Return the (x, y) coordinate for the center point of the cell that contains the specified text.  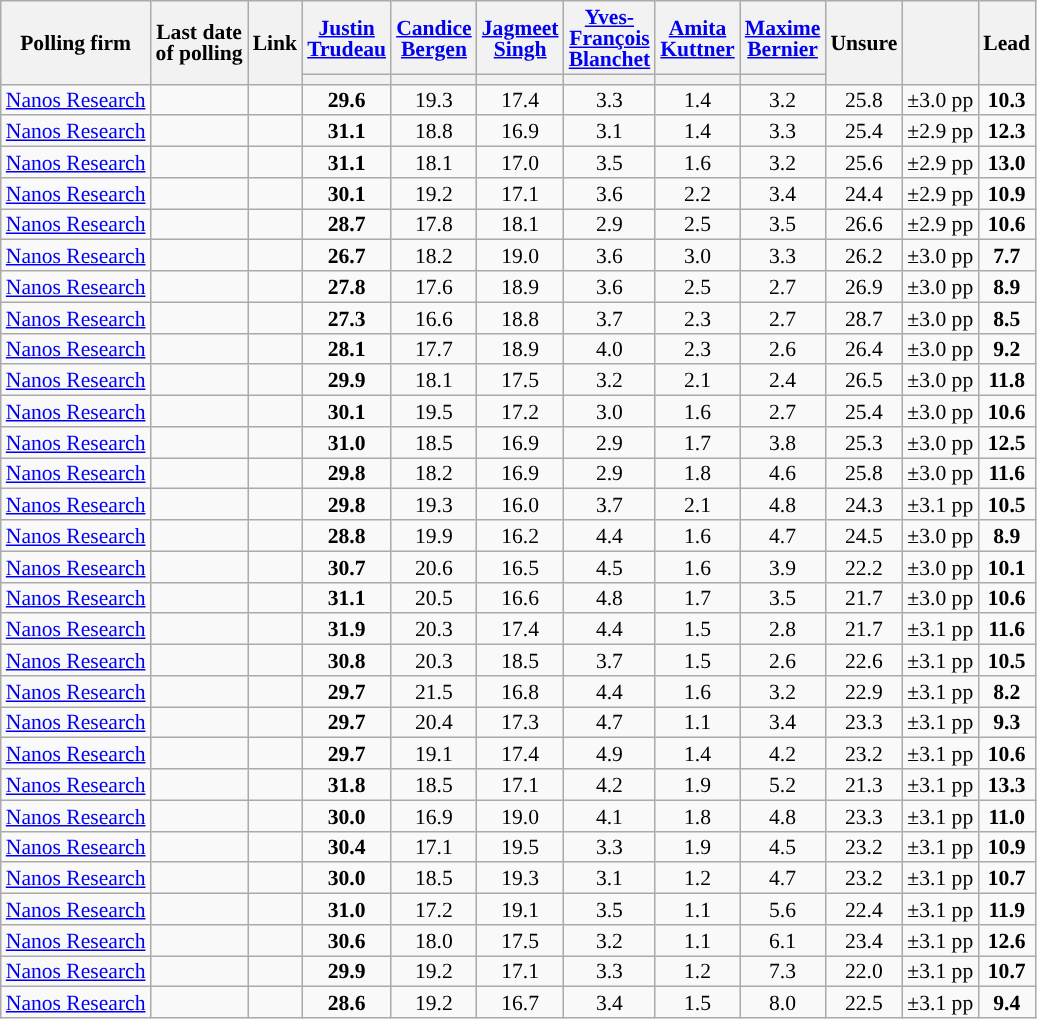
Link (276, 42)
16.2 (520, 536)
Last dateof polling (200, 42)
12.3 (1006, 132)
7.3 (783, 972)
28.1 (346, 348)
11.9 (1006, 910)
Justin Trudeau (346, 38)
10.3 (1006, 100)
4.6 (783, 474)
7.7 (1006, 256)
13.3 (1006, 784)
17.6 (434, 286)
17.7 (434, 348)
30.4 (346, 846)
27.8 (346, 286)
16.0 (520, 504)
3.8 (783, 442)
20.4 (434, 722)
13.0 (1006, 162)
9.3 (1006, 722)
17.8 (434, 224)
3.9 (783, 566)
26.7 (346, 256)
6.1 (783, 940)
16.8 (520, 692)
17.3 (520, 722)
8.2 (1006, 692)
30.6 (346, 940)
Jagmeet Singh (520, 38)
22.9 (864, 692)
21.3 (864, 784)
11.8 (1006, 380)
9.4 (1006, 1002)
5.6 (783, 910)
25.3 (864, 442)
12.6 (1006, 940)
12.5 (1006, 442)
Amita Kuttner (697, 38)
26.6 (864, 224)
30.8 (346, 660)
26.2 (864, 256)
22.6 (864, 660)
16.5 (520, 566)
Lead (1006, 42)
30.7 (346, 566)
26.5 (864, 380)
22.4 (864, 910)
16.7 (520, 1002)
26.4 (864, 348)
24.4 (864, 194)
18.0 (434, 940)
22.0 (864, 972)
8.0 (783, 1002)
25.6 (864, 162)
2.2 (697, 194)
23.4 (864, 940)
22.5 (864, 1002)
5.2 (783, 784)
31.8 (346, 784)
10.1 (1006, 566)
24.3 (864, 504)
19.9 (434, 536)
2.8 (783, 630)
29.6 (346, 100)
Unsure (864, 42)
Polling firm (76, 42)
20.5 (434, 598)
4.0 (610, 348)
31.9 (346, 630)
22.2 (864, 566)
Yves-François Blanchet (610, 38)
9.2 (1006, 348)
27.3 (346, 318)
4.9 (610, 754)
8.5 (1006, 318)
24.5 (864, 536)
Maxime Bernier (783, 38)
20.6 (434, 566)
Candice Bergen (434, 38)
28.8 (346, 536)
28.6 (346, 1002)
21.5 (434, 692)
11.0 (1006, 816)
17.0 (520, 162)
4.1 (610, 816)
2.4 (783, 380)
26.9 (864, 286)
